Output the (x, y) coordinate of the center of the cell containing the given text.  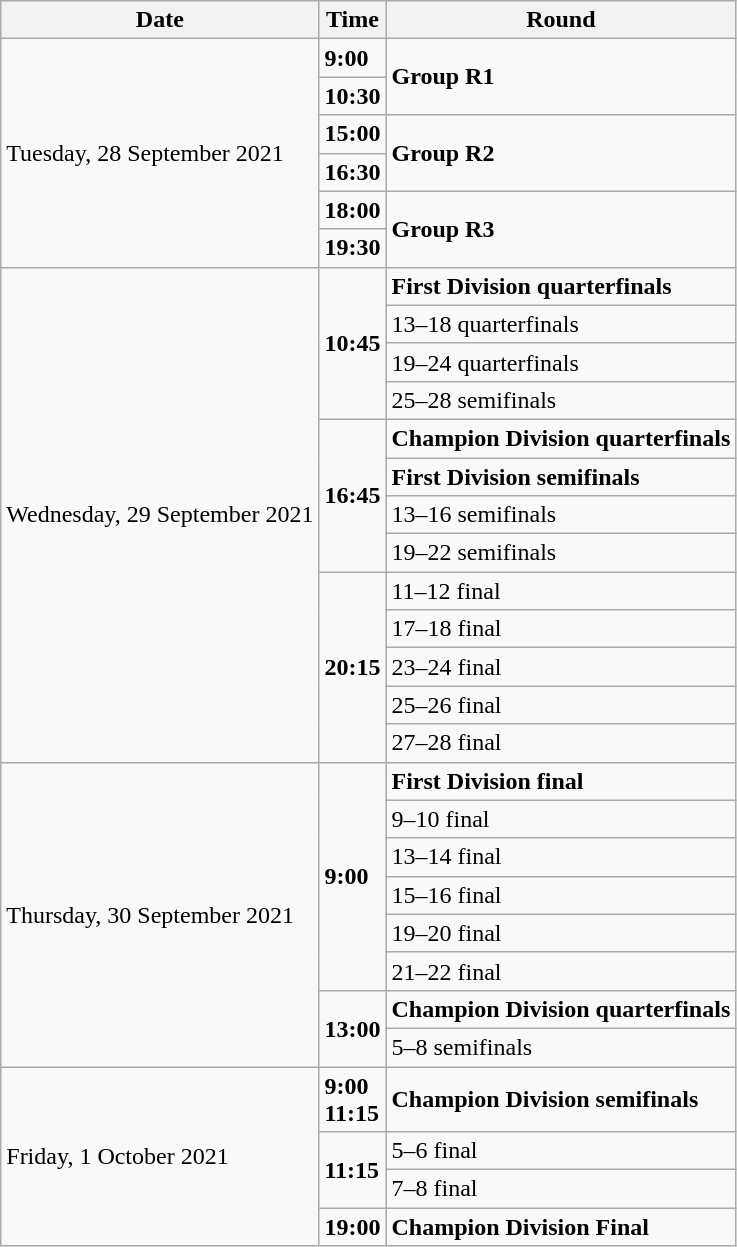
7–8 final (561, 1189)
First Division quarterfinals (561, 286)
25–28 semifinals (561, 400)
10:45 (352, 343)
Tuesday, 28 September 2021 (160, 153)
19–22 semifinals (561, 553)
25–26 final (561, 705)
Thursday, 30 September 2021 (160, 914)
17–18 final (561, 629)
16:30 (352, 172)
Friday, 1 October 2021 (160, 1156)
Champion Division semifinals (561, 1098)
23–24 final (561, 667)
18:00 (352, 210)
19–20 final (561, 933)
13–16 semifinals (561, 515)
19:30 (352, 248)
Group R2 (561, 153)
Round (561, 20)
19:00 (352, 1227)
Date (160, 20)
21–22 final (561, 971)
5–8 semifinals (561, 1047)
20:15 (352, 667)
First Division final (561, 781)
15:00 (352, 134)
16:45 (352, 495)
Champion Division Final (561, 1227)
5–6 final (561, 1151)
11:15 (352, 1170)
27–28 final (561, 743)
15–16 final (561, 895)
11–12 final (561, 591)
Wednesday, 29 September 2021 (160, 514)
10:30 (352, 96)
Group R1 (561, 77)
13–14 final (561, 857)
Time (352, 20)
19–24 quarterfinals (561, 362)
9–10 final (561, 819)
13–18 quarterfinals (561, 324)
9:0011:15 (352, 1098)
13:00 (352, 1028)
Group R3 (561, 229)
First Division semifinals (561, 477)
